Search for the cell housing the specified text and yield its (X, Y) center coordinate. 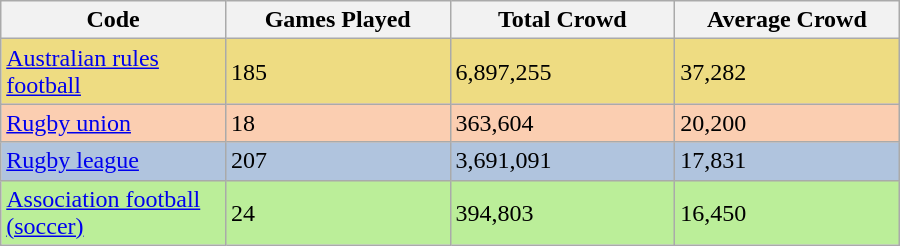
Australian rules football (114, 72)
16,450 (788, 212)
Association football (soccer) (114, 212)
37,282 (788, 72)
207 (338, 161)
Average Crowd (788, 20)
6,897,255 (562, 72)
Total Crowd (562, 20)
185 (338, 72)
18 (338, 123)
20,200 (788, 123)
Rugby league (114, 161)
Games Played (338, 20)
394,803 (562, 212)
24 (338, 212)
363,604 (562, 123)
Code (114, 20)
Rugby union (114, 123)
17,831 (788, 161)
3,691,091 (562, 161)
